Locate the cell with the specified text and output its (X, Y) center coordinate. 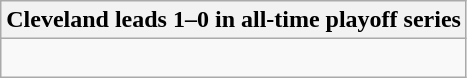
Cleveland leads 1–0 in all-time playoff series (234, 20)
